Return (x, y) of the center of cell containing provided text 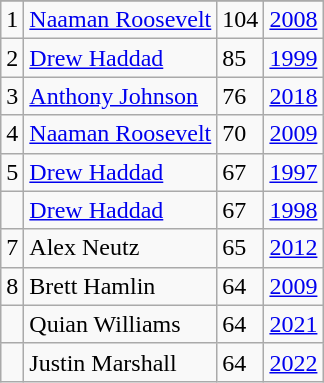
5 (12, 172)
2021 (294, 324)
2 (12, 58)
7 (12, 248)
2022 (294, 362)
Anthony Johnson (120, 96)
76 (240, 96)
1 (12, 20)
4 (12, 134)
1999 (294, 58)
2012 (294, 248)
Quian Williams (120, 324)
Brett Hamlin (120, 286)
1998 (294, 210)
3 (12, 96)
Alex Neutz (120, 248)
Justin Marshall (120, 362)
70 (240, 134)
85 (240, 58)
2018 (294, 96)
2008 (294, 20)
1997 (294, 172)
104 (240, 20)
65 (240, 248)
8 (12, 286)
